Provide the [x, y] coordinate of the cell's center where the given text is located.  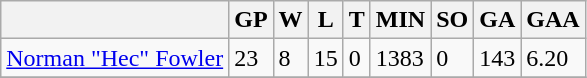
T [356, 20]
GAA [553, 20]
143 [498, 58]
23 [251, 58]
6.20 [553, 58]
Norman "Hec" Fowler [115, 58]
SO [452, 20]
15 [326, 58]
MIN [400, 20]
L [326, 20]
GP [251, 20]
1383 [400, 58]
GA [498, 20]
W [290, 20]
8 [290, 58]
